Scan for the cell matching the given text and deliver its [x, y] coordinate at center. 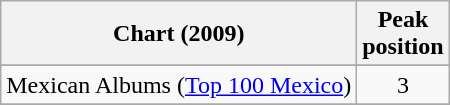
Peakposition [403, 34]
Mexican Albums (Top 100 Mexico) [179, 85]
3 [403, 85]
Chart (2009) [179, 34]
